From the cell containing the given text, extract its center point as [x, y] coordinate. 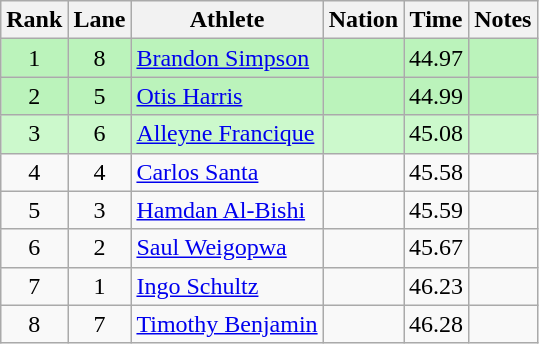
Saul Weigopwa [227, 248]
Nation [363, 20]
Brandon Simpson [227, 58]
Time [436, 20]
Otis Harris [227, 96]
Rank [34, 20]
Lane [100, 20]
44.97 [436, 58]
45.67 [436, 248]
45.59 [436, 210]
46.23 [436, 286]
Alleyne Francique [227, 134]
44.99 [436, 96]
Ingo Schultz [227, 286]
Timothy Benjamin [227, 324]
Notes [503, 20]
Carlos Santa [227, 172]
Hamdan Al-Bishi [227, 210]
45.58 [436, 172]
Athlete [227, 20]
45.08 [436, 134]
46.28 [436, 324]
